Find where the given text appears and provide that cell's center as (X, Y) coordinate. 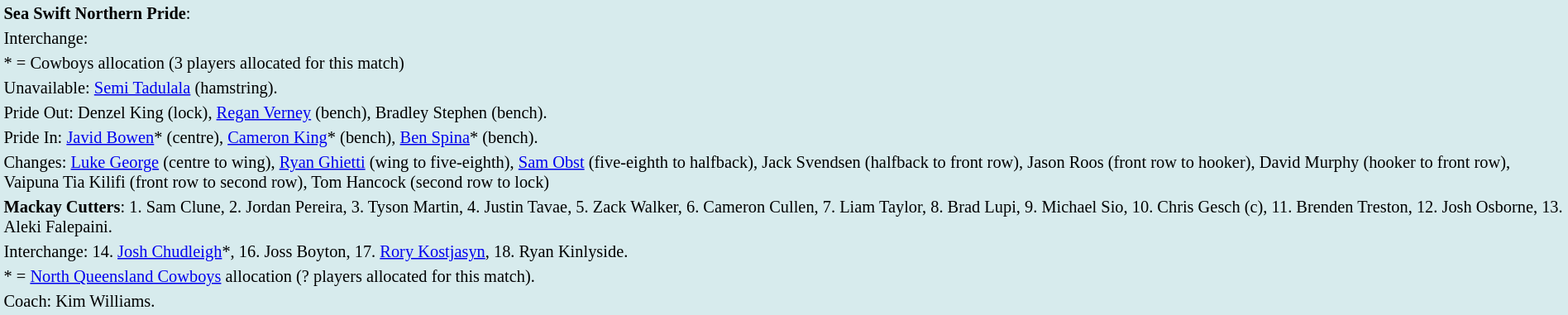
* = Cowboys allocation (3 players allocated for this match) (784, 63)
Unavailable: Semi Tadulala (hamstring). (784, 88)
Interchange: 14. Josh Chudleigh*, 16. Joss Boyton, 17. Rory Kostjasyn, 18. Ryan Kinlyside. (784, 251)
Coach: Kim Williams. (784, 301)
Interchange: (784, 38)
Sea Swift Northern Pride: (784, 13)
Pride Out: Denzel King (lock), Regan Verney (bench), Bradley Stephen (bench). (784, 112)
* = North Queensland Cowboys allocation (? players allocated for this match). (784, 276)
Pride In: Javid Bowen* (centre), Cameron King* (bench), Ben Spina* (bench). (784, 137)
